Detect which cell encompasses the target text, then output its (x, y) center coordinate. 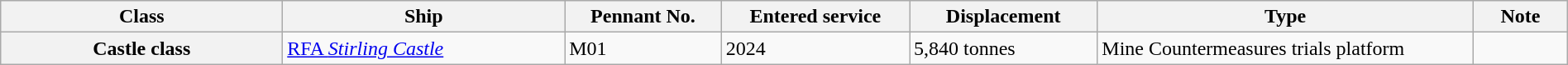
Entered service (815, 17)
Type (1285, 17)
5,840 tonnes (1004, 48)
RFA Stirling Castle (423, 48)
Displacement (1004, 17)
Castle class (142, 48)
2024 (815, 48)
M01 (643, 48)
Mine Countermeasures trials platform (1285, 48)
Pennant No. (643, 17)
Class (142, 17)
Ship (423, 17)
Note (1521, 17)
